Extract the [x, y] coordinate from the center of the cell holding the provided text.  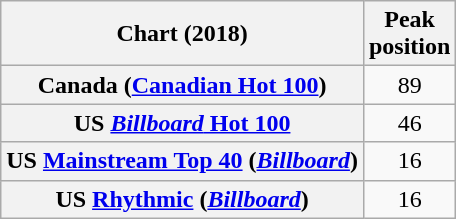
US Rhythmic (Billboard) [182, 199]
89 [409, 85]
Canada (Canadian Hot 100) [182, 85]
Peakposition [409, 34]
46 [409, 123]
US Billboard Hot 100 [182, 123]
Chart (2018) [182, 34]
US Mainstream Top 40 (Billboard) [182, 161]
